From the cell containing the given text, extract its center point as [X, Y] coordinate. 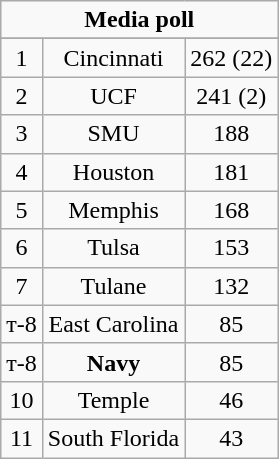
Temple [113, 400]
181 [232, 172]
East Carolina [113, 324]
168 [232, 210]
SMU [113, 134]
South Florida [113, 438]
11 [22, 438]
Memphis [113, 210]
Houston [113, 172]
46 [232, 400]
4 [22, 172]
6 [22, 248]
262 (22) [232, 58]
Cincinnati [113, 58]
UCF [113, 96]
7 [22, 286]
3 [22, 134]
132 [232, 286]
5 [22, 210]
241 (2) [232, 96]
153 [232, 248]
Tulane [113, 286]
Media poll [140, 20]
188 [232, 134]
Tulsa [113, 248]
10 [22, 400]
43 [232, 438]
Navy [113, 362]
1 [22, 58]
2 [22, 96]
